Detect which cell encompasses the target text, then output its [X, Y] center coordinate. 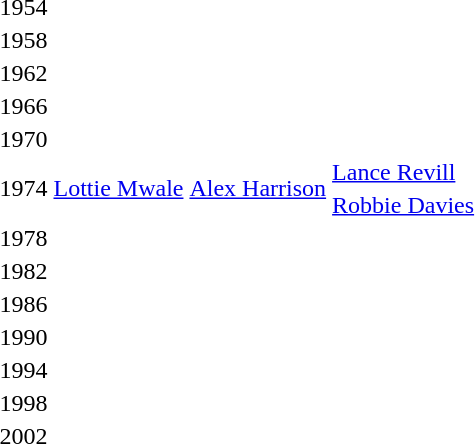
Lottie Mwale [118, 188]
Alex Harrison [258, 188]
